Output the (x, y) coordinate of the center of the cell containing the given text.  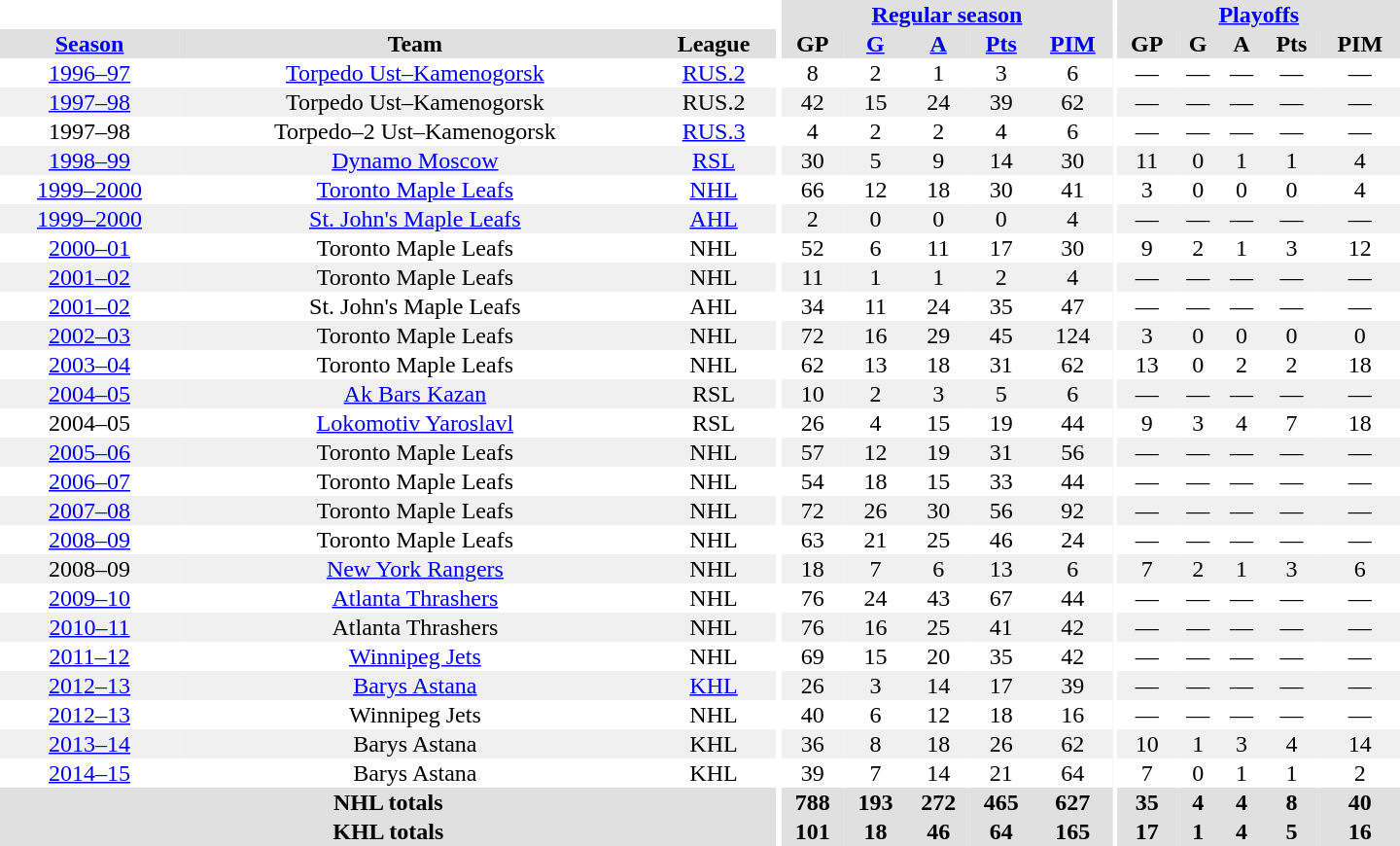
1996–97 (89, 73)
788 (813, 802)
2005–06 (89, 452)
47 (1072, 306)
KHL totals (388, 831)
69 (813, 656)
NHL totals (388, 802)
67 (1001, 598)
RUS.3 (714, 131)
465 (1001, 802)
165 (1072, 831)
Regular season (947, 15)
33 (1001, 481)
2011–12 (89, 656)
2007–08 (89, 511)
63 (813, 540)
2013–14 (89, 744)
54 (813, 481)
52 (813, 248)
272 (939, 802)
193 (875, 802)
1998–99 (89, 160)
2000–01 (89, 248)
57 (813, 452)
2009–10 (89, 598)
66 (813, 190)
2003–04 (89, 365)
Ak Bars Kazan (414, 394)
2006–07 (89, 481)
92 (1072, 511)
45 (1001, 335)
34 (813, 306)
Playoffs (1259, 15)
36 (813, 744)
Team (414, 44)
20 (939, 656)
Dynamo Moscow (414, 160)
2002–03 (89, 335)
New York Rangers (414, 569)
2014–15 (89, 773)
Season (89, 44)
2010–11 (89, 627)
124 (1072, 335)
627 (1072, 802)
43 (939, 598)
29 (939, 335)
Torpedo–2 Ust–Kamenogorsk (414, 131)
Lokomotiv Yaroslavl (414, 423)
League (714, 44)
101 (813, 831)
